Search for the cell housing the specified text and yield its [X, Y] center coordinate. 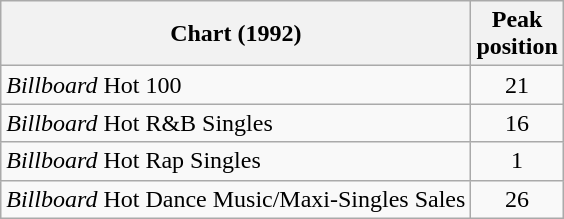
26 [517, 199]
Peakposition [517, 34]
Billboard Hot 100 [236, 85]
Chart (1992) [236, 34]
21 [517, 85]
16 [517, 123]
Billboard Hot R&B Singles [236, 123]
Billboard Hot Rap Singles [236, 161]
Billboard Hot Dance Music/Maxi-Singles Sales [236, 199]
1 [517, 161]
